Return the [X, Y] coordinate for the center point of the cell that contains the specified text.  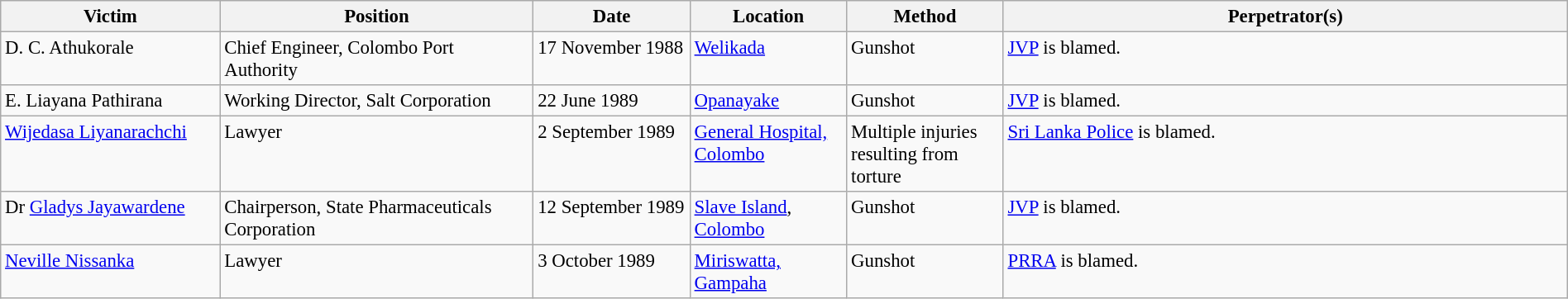
Chief Engineer, Colombo Port Authority [377, 59]
Miriswatta, Gampaha [767, 273]
2 September 1989 [612, 154]
Slave Island, Colombo [767, 218]
Chairperson, State Pharmaceuticals Corporation [377, 218]
Neville Nissanka [111, 273]
PRRA is blamed. [1285, 273]
Perpetrator(s) [1285, 17]
17 November 1988 [612, 59]
Position [377, 17]
D. C. Athukorale [111, 59]
22 June 1989 [612, 101]
Victim [111, 17]
Method [925, 17]
General Hospital, Colombo [767, 154]
Sri Lanka Police is blamed. [1285, 154]
Opanayake [767, 101]
Welikada [767, 59]
Date [612, 17]
Wijedasa Liyanarachchi [111, 154]
3 October 1989 [612, 273]
Location [767, 17]
Working Director, Salt Corporation [377, 101]
E. Liayana Pathirana [111, 101]
Dr Gladys Jayawardene [111, 218]
Multiple injuries resulting from torture [925, 154]
12 September 1989 [612, 218]
